Search for the cell housing the specified text and yield its [X, Y] center coordinate. 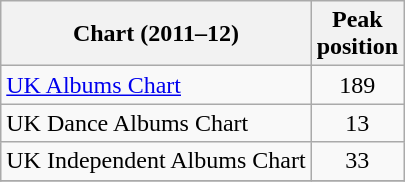
189 [357, 85]
Chart (2011–12) [156, 34]
UK Independent Albums Chart [156, 161]
Peakposition [357, 34]
13 [357, 123]
UK Dance Albums Chart [156, 123]
33 [357, 161]
UK Albums Chart [156, 85]
